Identify which cell holds the provided text, then report its (x, y) central coordinate. 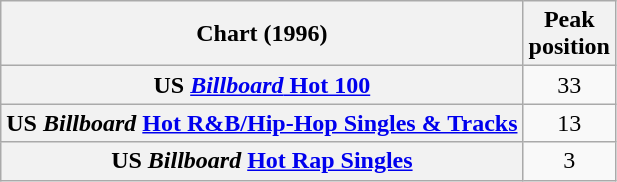
33 (569, 85)
3 (569, 161)
Chart (1996) (262, 34)
US Billboard Hot 100 (262, 85)
13 (569, 123)
Peakposition (569, 34)
US Billboard Hot Rap Singles (262, 161)
US Billboard Hot R&B/Hip-Hop Singles & Tracks (262, 123)
